Locate the cell with the specified text and output its [X, Y] center coordinate. 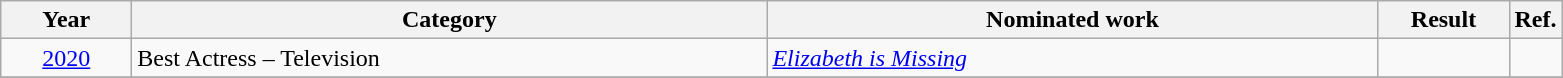
2020 [66, 58]
Result [1444, 20]
Best Actress – Television [450, 58]
Elizabeth is Missing [1072, 58]
Category [450, 20]
Ref. [1536, 20]
Nominated work [1072, 20]
Year [66, 20]
